Pinpoint the cell where the given text exists, returning its [X, Y] midpoint coordinate. 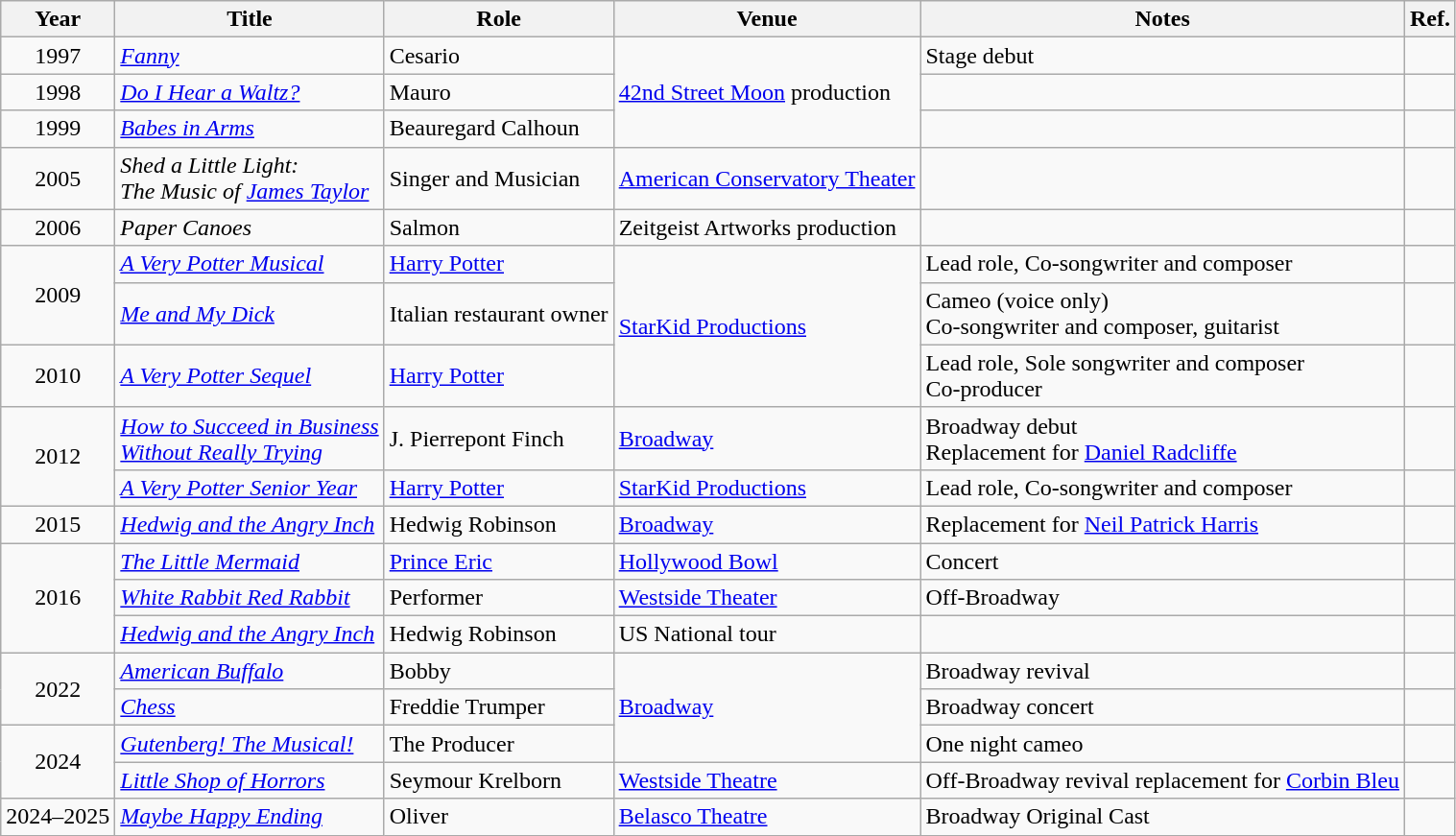
The Producer [499, 744]
Fanny [250, 56]
Prince Eric [499, 561]
42nd Street Moon production [767, 92]
Off-Broadway [1162, 598]
Maybe Happy Ending [250, 817]
J. Pierrepont Finch [499, 438]
Stage debut [1162, 56]
2024 [58, 762]
US National tour [767, 634]
Freddie Trumper [499, 707]
Belasco Theatre [767, 817]
Bobby [499, 671]
2009 [58, 296]
Broadway revival [1162, 671]
2022 [58, 689]
1999 [58, 129]
Broadway concert [1162, 707]
1998 [58, 92]
2012 [58, 457]
2015 [58, 524]
The Little Mermaid [250, 561]
Little Shop of Horrors [250, 780]
Mauro [499, 92]
Notes [1162, 19]
Westside Theater [767, 598]
Paper Canoes [250, 227]
One night cameo [1162, 744]
Gutenberg! The Musical! [250, 744]
Oliver [499, 817]
Me and My Dick [250, 313]
Title [250, 19]
1997 [58, 56]
Babes in Arms [250, 129]
Beauregard Calhoun [499, 129]
2006 [58, 227]
Lead role, Sole songwriter and composer Co-producer [1162, 376]
Ref. [1430, 19]
A Very Potter Musical [250, 264]
Broadway Original Cast [1162, 817]
American Conservatory Theater [767, 179]
2005 [58, 179]
Westside Theatre [767, 780]
Seymour Krelborn [499, 780]
Shed a Little Light: The Music of James Taylor [250, 179]
White Rabbit Red Rabbit [250, 598]
2010 [58, 376]
2024–2025 [58, 817]
Cameo (voice only) Co-songwriter and composer, guitarist [1162, 313]
Role [499, 19]
A Very Potter Senior Year [250, 488]
Performer [499, 598]
How to Succeed in Business Without Really Trying [250, 438]
Year [58, 19]
A Very Potter Sequel [250, 376]
Singer and Musician [499, 179]
American Buffalo [250, 671]
Broadway debut Replacement for Daniel Radcliffe [1162, 438]
Off-Broadway revival replacement for Corbin Bleu [1162, 780]
Concert [1162, 561]
Do I Hear a Waltz? [250, 92]
Chess [250, 707]
Replacement for Neil Patrick Harris [1162, 524]
Salmon [499, 227]
Cesario [499, 56]
Venue [767, 19]
Hollywood Bowl [767, 561]
Zeitgeist Artworks production [767, 227]
Italian restaurant owner [499, 313]
2016 [58, 598]
